Output the [x, y] coordinate of the center of the cell containing the given text.  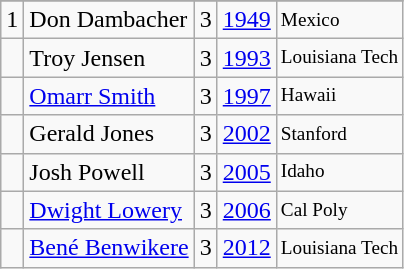
Stanford [339, 134]
Omarr Smith [109, 96]
1997 [246, 96]
1993 [246, 58]
Troy Jensen [109, 58]
2006 [246, 210]
1 [12, 20]
1949 [246, 20]
Josh Powell [109, 172]
Cal Poly [339, 210]
Dwight Lowery [109, 210]
2012 [246, 248]
2002 [246, 134]
Idaho [339, 172]
2005 [246, 172]
Don Dambacher [109, 20]
Hawaii [339, 96]
Bené Benwikere [109, 248]
Gerald Jones [109, 134]
Mexico [339, 20]
